Detect which cell encompasses the target text, then output its (x, y) center coordinate. 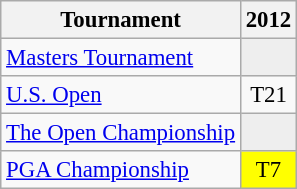
The Open Championship (121, 133)
U.S. Open (121, 95)
PGA Championship (121, 170)
T21 (268, 95)
T7 (268, 170)
2012 (268, 20)
Tournament (121, 20)
Masters Tournament (121, 58)
